Return the (x, y) coordinate for the center point of the cell that contains the specified text.  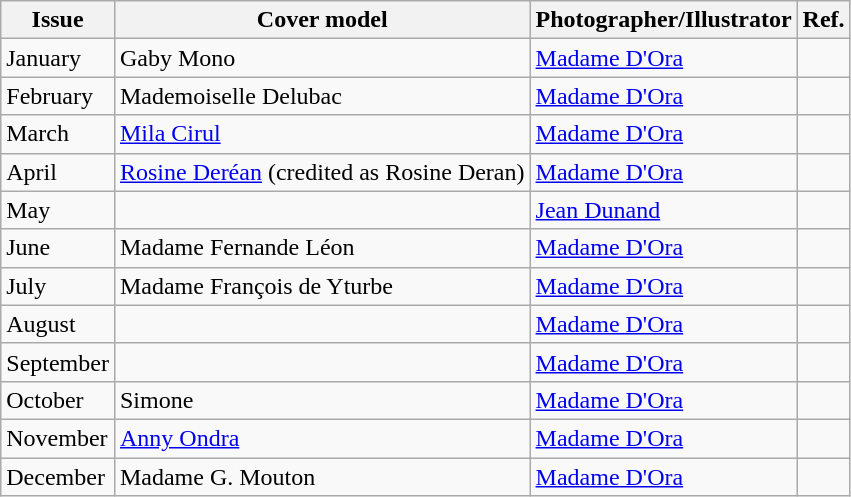
Jean Dunand (664, 210)
Ref. (824, 20)
Anny Ondra (322, 438)
Photographer/Illustrator (664, 20)
May (58, 210)
July (58, 286)
April (58, 172)
Madame Fernande Léon (322, 248)
March (58, 134)
Madame G. Mouton (322, 477)
January (58, 58)
August (58, 324)
Mila Cirul (322, 134)
February (58, 96)
June (58, 248)
Madame François de Yturbe (322, 286)
Gaby Mono (322, 58)
Cover model (322, 20)
December (58, 477)
October (58, 400)
Mademoiselle Delubac (322, 96)
September (58, 362)
November (58, 438)
Rosine Deréan (credited as Rosine Deran) (322, 172)
Issue (58, 20)
Simone (322, 400)
